Return [x, y] of the center of cell containing provided text 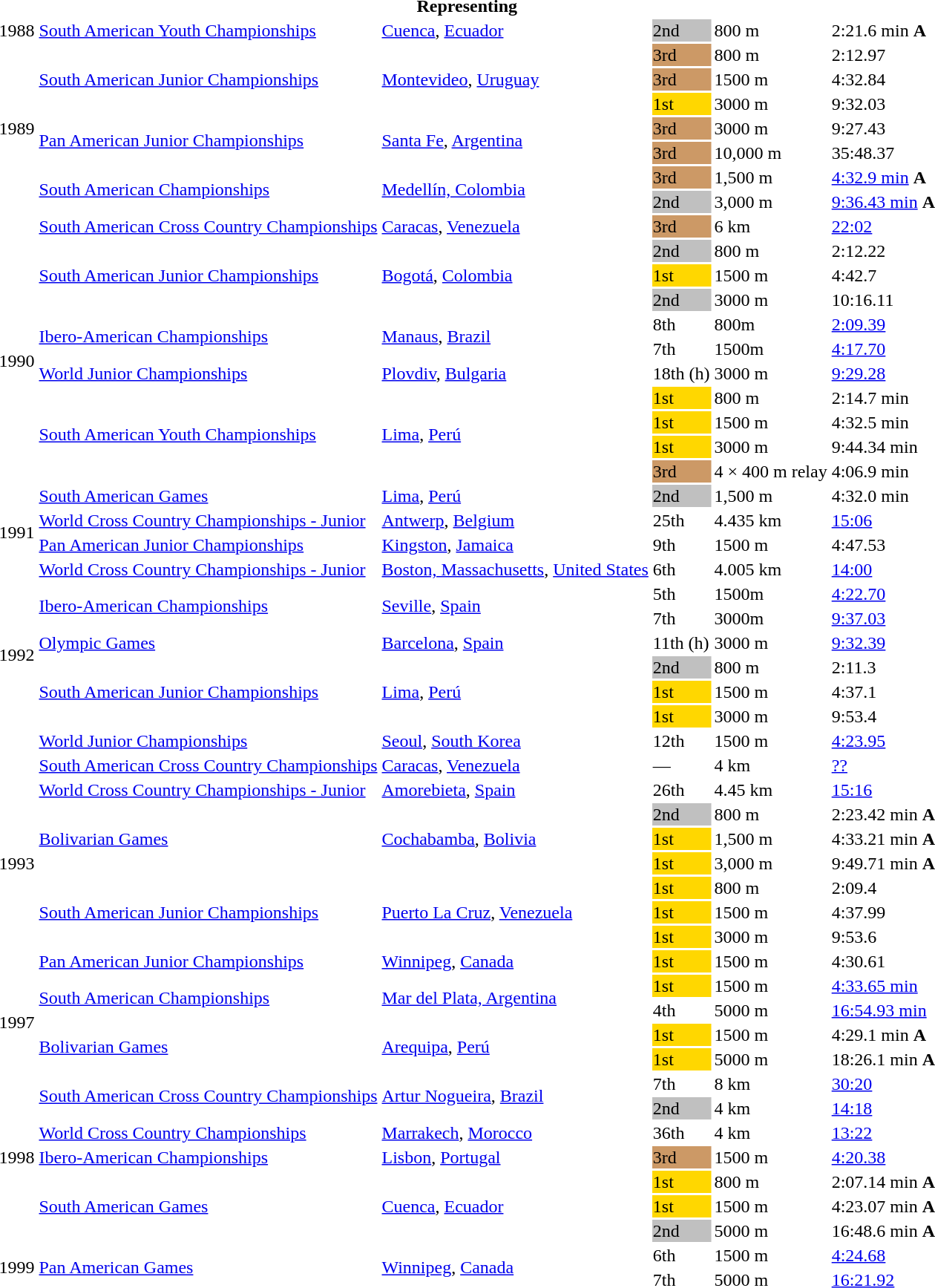
4th [681, 1010]
10,000 m [770, 153]
26th [681, 790]
Artur Nogueira, Brazil [515, 1096]
12th [681, 741]
3000m [770, 618]
11th (h) [681, 643]
Seville, Spain [515, 606]
World Cross Country Championships [208, 1133]
Winnipeg, Canada [515, 961]
Antwerp, Belgium [515, 520]
Boston, Massachusetts, United States [515, 569]
Lisbon, Portugal [515, 1157]
Marrakech, Morocco [515, 1133]
Puerto La Cruz, Venezuela [515, 912]
Olympic Games [208, 643]
Santa Fe, Argentina [515, 141]
— [681, 765]
Arequipa, Perú [515, 1047]
Plovdiv, Bulgaria [515, 373]
4.005 km [770, 569]
Manaus, Brazil [515, 337]
5th [681, 594]
Kingston, Jamaica [515, 545]
Mar del Plata, Argentina [515, 998]
4.435 km [770, 520]
36th [681, 1133]
18th (h) [681, 373]
4.45 km [770, 790]
8th [681, 324]
9th [681, 545]
8 km [770, 1084]
Medellín, Colombia [515, 190]
4 × 400 m relay [770, 471]
Bogotá, Colombia [515, 275]
Seoul, South Korea [515, 741]
Barcelona, Spain [515, 643]
6 km [770, 226]
Cochabamba, Bolivia [515, 839]
800m [770, 324]
Montevideo, Uruguay [515, 79]
Amorebieta, Spain [515, 790]
25th [681, 520]
